Pinpoint the cell where the given text exists, returning its [X, Y] midpoint coordinate. 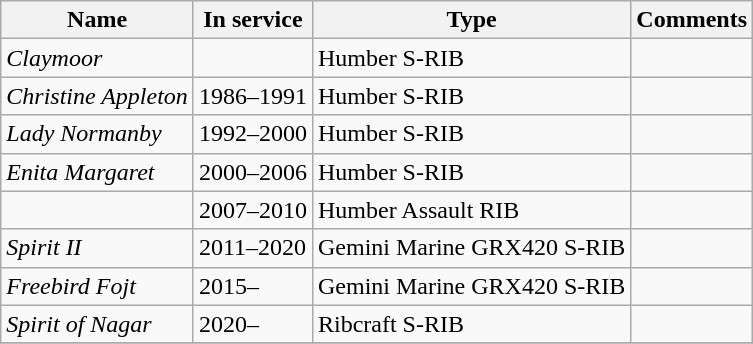
Spirit II [98, 248]
2007–2010 [252, 210]
Freebird Fojt [98, 286]
Ribcraft S-RIB [471, 324]
2000–2006 [252, 172]
Name [98, 20]
Spirit of Nagar [98, 324]
Comments [692, 20]
1992–2000 [252, 134]
Christine Appleton [98, 96]
In service [252, 20]
Claymoor [98, 58]
2015– [252, 286]
2011–2020 [252, 248]
Type [471, 20]
Enita Margaret [98, 172]
2020– [252, 324]
Lady Normanby [98, 134]
Humber Assault RIB [471, 210]
1986–1991 [252, 96]
